Capture the cell that displays the provided text and extract its [X, Y] central coordinate. 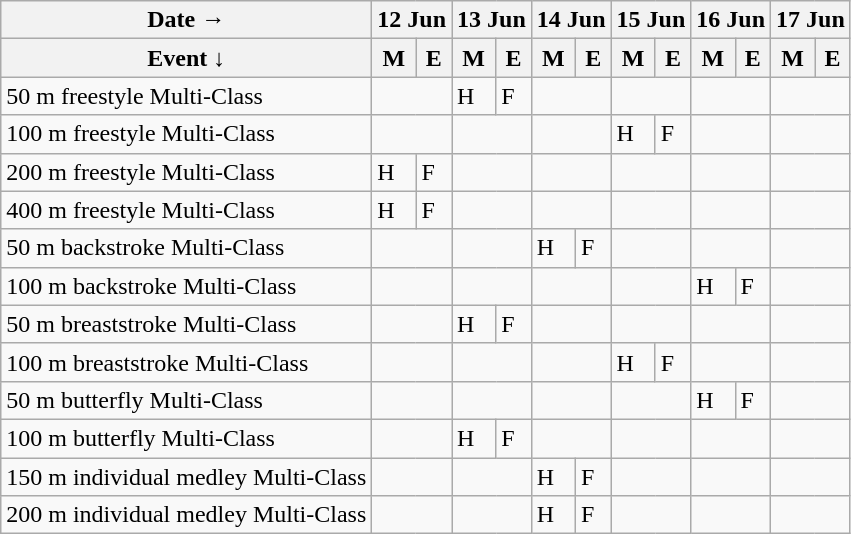
12 Jun [412, 20]
150 m individual medley Multi-Class [186, 477]
100 m breaststroke Multi-Class [186, 362]
100 m backstroke Multi-Class [186, 286]
50 m breaststroke Multi-Class [186, 324]
50 m freestyle Multi-Class [186, 96]
200 m individual medley Multi-Class [186, 515]
50 m butterfly Multi-Class [186, 400]
13 Jun [492, 20]
Date → [186, 20]
200 m freestyle Multi-Class [186, 172]
17 Jun [811, 20]
Event ↓ [186, 58]
100 m butterfly Multi-Class [186, 438]
50 m backstroke Multi-Class [186, 248]
14 Jun [571, 20]
16 Jun [731, 20]
400 m freestyle Multi-Class [186, 210]
15 Jun [651, 20]
100 m freestyle Multi-Class [186, 134]
